Capture the cell that displays the provided text and extract its [X, Y] central coordinate. 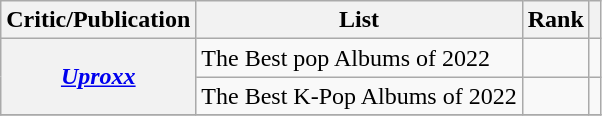
Uproxx [98, 77]
List [359, 20]
The Best pop Albums of 2022 [359, 58]
Rank [556, 20]
Critic/Publication [98, 20]
The Best K-Pop Albums of 2022 [359, 96]
